For the text-containing cell, return its midpoint in [x, y] coordinate format. 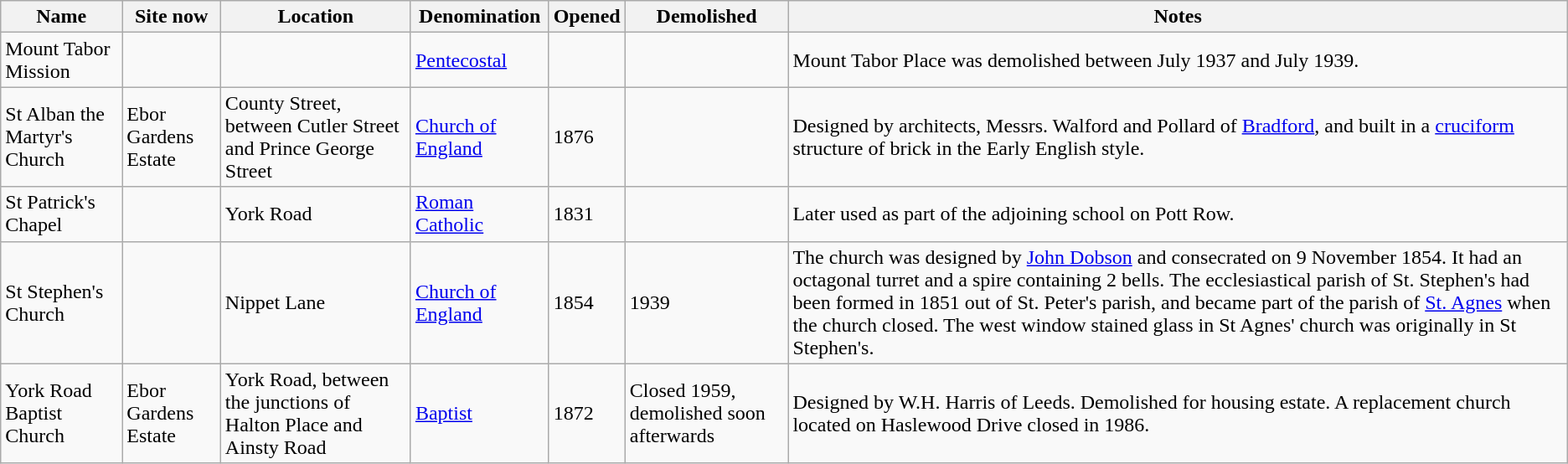
Later used as part of the adjoining school on Pott Row. [1178, 214]
Demolished [707, 17]
York Road, between the junctions of Halton Place and Ainsty Road [315, 414]
Nippet Lane [315, 302]
Site now [171, 17]
Designed by W.H. Harris of Leeds. Demolished for housing estate. A replacement church located on Haslewood Drive closed in 1986. [1178, 414]
1872 [586, 414]
Pentecostal [479, 60]
Opened [586, 17]
Roman Catholic [479, 214]
St Stephen's Church [62, 302]
Baptist [479, 414]
Closed 1959, demolished soon afterwards [707, 414]
1939 [707, 302]
York Road [315, 214]
1831 [586, 214]
Name [62, 17]
Mount Tabor Place was demolished between July 1937 and July 1939. [1178, 60]
Notes [1178, 17]
St Alban the Martyr's Church [62, 137]
1854 [586, 302]
County Street, between Cutler Street and Prince George Street [315, 137]
1876 [586, 137]
Location [315, 17]
St Patrick's Chapel [62, 214]
Denomination [479, 17]
Designed by architects, Messrs. Walford and Pollard of Bradford, and built in a cruciform structure of brick in the Early English style. [1178, 137]
Mount Tabor Mission [62, 60]
York Road Baptist Church [62, 414]
